Search for the cell housing the specified text and yield its [x, y] center coordinate. 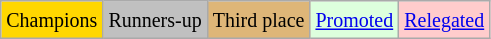
Runners-up [155, 20]
Promoted [354, 20]
Relegated [444, 20]
Champions [52, 20]
Third place [258, 20]
